Find where the given text appears and provide that cell's center as [X, Y] coordinate. 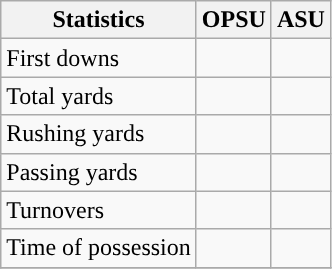
Total yards [99, 96]
OPSU [234, 20]
Time of possession [99, 248]
Statistics [99, 20]
Passing yards [99, 172]
ASU [300, 20]
First downs [99, 58]
Turnovers [99, 210]
Rushing yards [99, 134]
